For the text-containing cell, return its midpoint in [x, y] coordinate format. 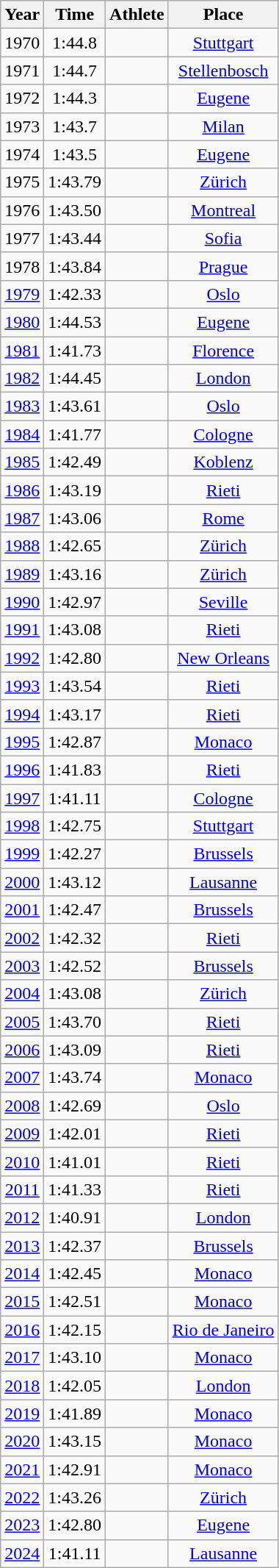
1983 [22, 407]
Place [223, 15]
1987 [22, 518]
1998 [22, 826]
2014 [22, 1274]
1:43.84 [75, 266]
1:43.19 [75, 490]
1:42.49 [75, 462]
1:42.33 [75, 294]
1:42.15 [75, 1330]
Time [75, 15]
1975 [22, 182]
1:43.70 [75, 1022]
2007 [22, 1078]
1:41.89 [75, 1414]
1985 [22, 462]
2011 [22, 1189]
1992 [22, 658]
1:43.12 [75, 882]
2003 [22, 966]
1:42.51 [75, 1302]
1:40.91 [75, 1217]
Rome [223, 518]
1970 [22, 43]
1974 [22, 154]
1:43.06 [75, 518]
Year [22, 15]
1:43.09 [75, 1050]
Milan [223, 126]
1:43.54 [75, 686]
1984 [22, 434]
1:43.15 [75, 1442]
2018 [22, 1386]
2017 [22, 1358]
2013 [22, 1246]
1977 [22, 238]
1986 [22, 490]
2009 [22, 1134]
2023 [22, 1525]
1:42.91 [75, 1469]
1:42.87 [75, 742]
2002 [22, 938]
1:43.74 [75, 1078]
1:44.3 [75, 99]
1982 [22, 379]
2020 [22, 1442]
1979 [22, 294]
2005 [22, 1022]
New Orleans [223, 658]
2000 [22, 882]
1:42.75 [75, 826]
2022 [22, 1497]
1978 [22, 266]
1:42.37 [75, 1246]
1995 [22, 742]
1:41.33 [75, 1189]
Prague [223, 266]
Koblenz [223, 462]
2019 [22, 1414]
2024 [22, 1553]
1:42.27 [75, 854]
Seville [223, 602]
1:43.61 [75, 407]
1:42.05 [75, 1386]
1:42.65 [75, 546]
1:42.45 [75, 1274]
1:42.52 [75, 966]
1:43.79 [75, 182]
1:43.16 [75, 574]
1981 [22, 351]
2008 [22, 1106]
1:41.77 [75, 434]
1:43.17 [75, 714]
2012 [22, 1217]
1988 [22, 546]
1989 [22, 574]
Athlete [137, 15]
1972 [22, 99]
1997 [22, 798]
1:43.26 [75, 1497]
1:41.01 [75, 1161]
1991 [22, 630]
1:44.53 [75, 322]
1:43.5 [75, 154]
Montreal [223, 210]
2015 [22, 1302]
1993 [22, 686]
1996 [22, 770]
1:44.8 [75, 43]
1:42.47 [75, 910]
2021 [22, 1469]
1976 [22, 210]
1:44.45 [75, 379]
1994 [22, 714]
2001 [22, 910]
1:44.7 [75, 71]
1:42.97 [75, 602]
1:42.01 [75, 1134]
Rio de Janeiro [223, 1330]
1:43.7 [75, 126]
1971 [22, 71]
1:43.10 [75, 1358]
1:41.73 [75, 351]
Sofia [223, 238]
1:42.69 [75, 1106]
1980 [22, 322]
1:41.83 [75, 770]
1999 [22, 854]
2004 [22, 994]
1990 [22, 602]
Florence [223, 351]
Stellenbosch [223, 71]
1:42.32 [75, 938]
2010 [22, 1161]
1973 [22, 126]
1:43.44 [75, 238]
2016 [22, 1330]
1:43.50 [75, 210]
2006 [22, 1050]
